Extract the (X, Y) coordinate from the center of the cell holding the provided text.  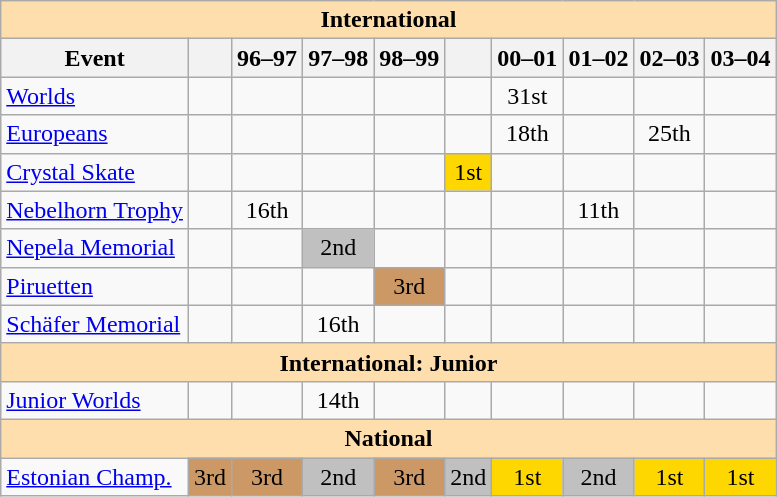
Nepela Memorial (95, 248)
Worlds (95, 96)
11th (598, 210)
National (388, 438)
00–01 (528, 58)
International: Junior (388, 362)
01–02 (598, 58)
International (388, 20)
98–99 (410, 58)
Crystal Skate (95, 172)
Junior Worlds (95, 400)
Piruetten (95, 286)
97–98 (338, 58)
Nebelhorn Trophy (95, 210)
Estonian Champ. (95, 477)
25th (670, 134)
96–97 (268, 58)
18th (528, 134)
14th (338, 400)
Event (95, 58)
31st (528, 96)
Schäfer Memorial (95, 324)
02–03 (670, 58)
Europeans (95, 134)
03–04 (740, 58)
